Search for the cell housing the specified text and yield its (X, Y) center coordinate. 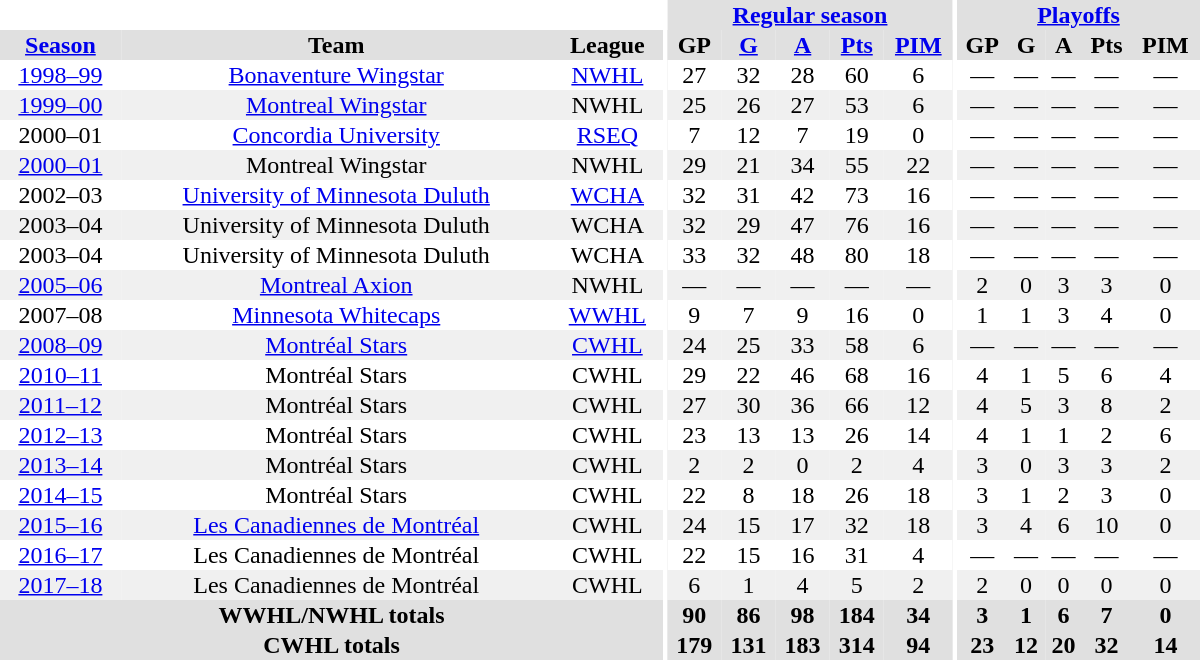
Concordia University (336, 135)
30 (748, 405)
Regular season (810, 15)
66 (857, 405)
60 (857, 75)
86 (748, 615)
10 (1106, 525)
1999–00 (60, 105)
2013–14 (60, 465)
2015–16 (60, 525)
WWHL/NWHL totals (332, 615)
2010–11 (60, 375)
2012–13 (60, 435)
94 (918, 645)
2014–15 (60, 495)
League (608, 45)
42 (803, 195)
Playoffs (1078, 15)
2017–18 (60, 585)
36 (803, 405)
Montreal Axion (336, 285)
73 (857, 195)
46 (803, 375)
Season (60, 45)
53 (857, 105)
2008–09 (60, 345)
CWHL totals (332, 645)
55 (857, 165)
76 (857, 225)
98 (803, 615)
314 (857, 645)
21 (748, 165)
Bonaventure Wingstar (336, 75)
184 (857, 615)
68 (857, 375)
131 (748, 645)
28 (803, 75)
2011–12 (60, 405)
58 (857, 345)
90 (694, 615)
2005–06 (60, 285)
80 (857, 255)
RSEQ (608, 135)
2016–17 (60, 555)
48 (803, 255)
2002–03 (60, 195)
WWHL (608, 315)
1998–99 (60, 75)
183 (803, 645)
Minnesota Whitecaps (336, 315)
17 (803, 525)
2007–08 (60, 315)
20 (1064, 645)
179 (694, 645)
19 (857, 135)
47 (803, 225)
Team (336, 45)
